Provide the (X, Y) coordinate of the cell's center where the given text is located.  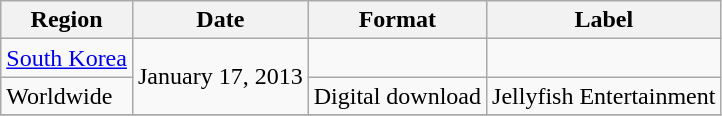
Label (604, 20)
Worldwide (67, 96)
Digital download (397, 96)
South Korea (67, 58)
Jellyfish Entertainment (604, 96)
Region (67, 20)
January 17, 2013 (220, 77)
Format (397, 20)
Date (220, 20)
